For the text-containing cell, return its midpoint in (X, Y) coordinate format. 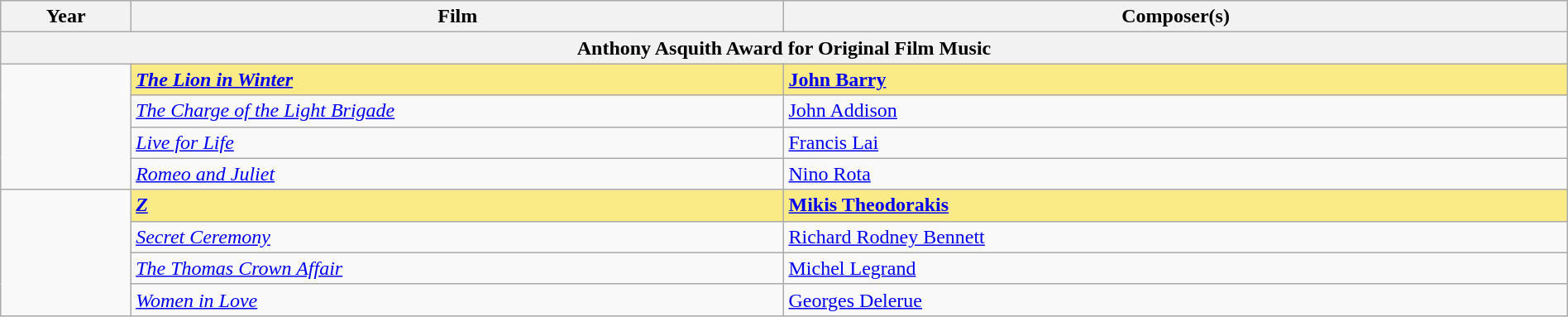
Georges Delerue (1176, 300)
The Thomas Crown Affair (458, 268)
Women in Love (458, 300)
Anthony Asquith Award for Original Film Music (784, 48)
John Barry (1176, 79)
Live for Life (458, 142)
Michel Legrand (1176, 268)
Year (66, 17)
The Lion in Winter (458, 79)
Nino Rota (1176, 174)
Composer(s) (1176, 17)
Richard Rodney Bennett (1176, 237)
Mikis Theodorakis (1176, 205)
Film (458, 17)
The Charge of the Light Brigade (458, 111)
Romeo and Juliet (458, 174)
Z (458, 205)
Secret Ceremony (458, 237)
John Addison (1176, 111)
Francis Lai (1176, 142)
